Search for the cell housing the specified text and yield its [X, Y] center coordinate. 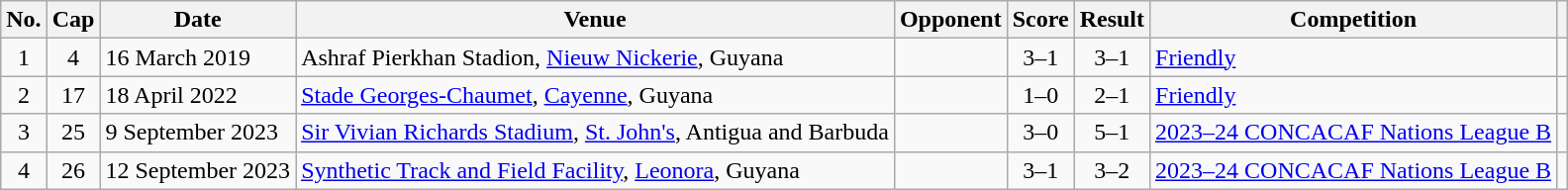
Stade Georges-Chaumet, Cayenne, Guyana [596, 95]
25 [73, 133]
Venue [596, 20]
3 [24, 133]
18 April 2022 [198, 95]
Competition [1354, 20]
Synthetic Track and Field Facility, Leonora, Guyana [596, 170]
5–1 [1112, 133]
Score [1040, 20]
Sir Vivian Richards Stadium, St. John's, Antigua and Barbuda [596, 133]
17 [73, 95]
9 September 2023 [198, 133]
Date [198, 20]
Result [1112, 20]
16 March 2019 [198, 57]
3–2 [1112, 170]
1–0 [1040, 95]
Opponent [950, 20]
1 [24, 57]
3–0 [1040, 133]
12 September 2023 [198, 170]
No. [24, 20]
2–1 [1112, 95]
26 [73, 170]
2 [24, 95]
Ashraf Pierkhan Stadion, Nieuw Nickerie, Guyana [596, 57]
Cap [73, 20]
